Return the (X, Y) coordinate for the center point of the cell that contains the specified text.  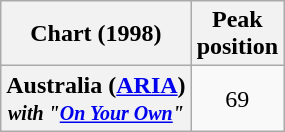
Peakposition (237, 34)
Chart (1998) (96, 34)
69 (237, 98)
Australia (ARIA)with "On Your Own" (96, 98)
